Extract the (x, y) coordinate from the center of the cell holding the provided text.  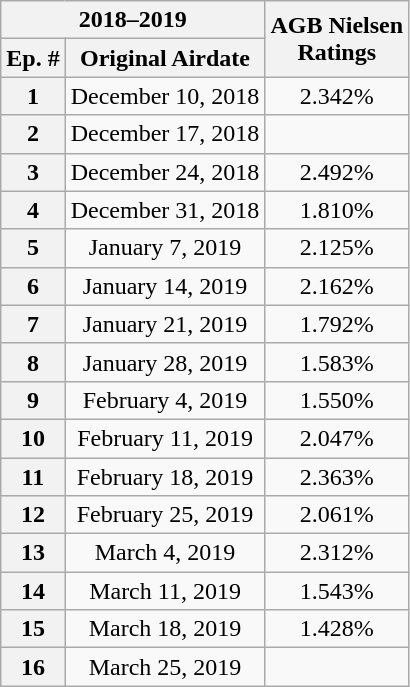
9 (33, 400)
December 10, 2018 (165, 96)
10 (33, 438)
December 31, 2018 (165, 210)
January 7, 2019 (165, 248)
February 11, 2019 (165, 438)
4 (33, 210)
3 (33, 172)
March 11, 2019 (165, 591)
15 (33, 629)
1.810% (337, 210)
AGB NielsenRatings (337, 39)
1.543% (337, 591)
8 (33, 362)
1 (33, 96)
6 (33, 286)
1.583% (337, 362)
December 17, 2018 (165, 134)
7 (33, 324)
2.125% (337, 248)
February 18, 2019 (165, 477)
February 25, 2019 (165, 515)
16 (33, 667)
2.492% (337, 172)
2.342% (337, 96)
2.162% (337, 286)
January 28, 2019 (165, 362)
March 25, 2019 (165, 667)
2.363% (337, 477)
5 (33, 248)
2.312% (337, 553)
1.792% (337, 324)
11 (33, 477)
2018–2019 (133, 20)
January 14, 2019 (165, 286)
13 (33, 553)
Original Airdate (165, 58)
Ep. # (33, 58)
1.428% (337, 629)
December 24, 2018 (165, 172)
2.061% (337, 515)
1.550% (337, 400)
14 (33, 591)
2 (33, 134)
January 21, 2019 (165, 324)
March 18, 2019 (165, 629)
12 (33, 515)
2.047% (337, 438)
March 4, 2019 (165, 553)
February 4, 2019 (165, 400)
